Identify which cell holds the provided text, then report its [X, Y] central coordinate. 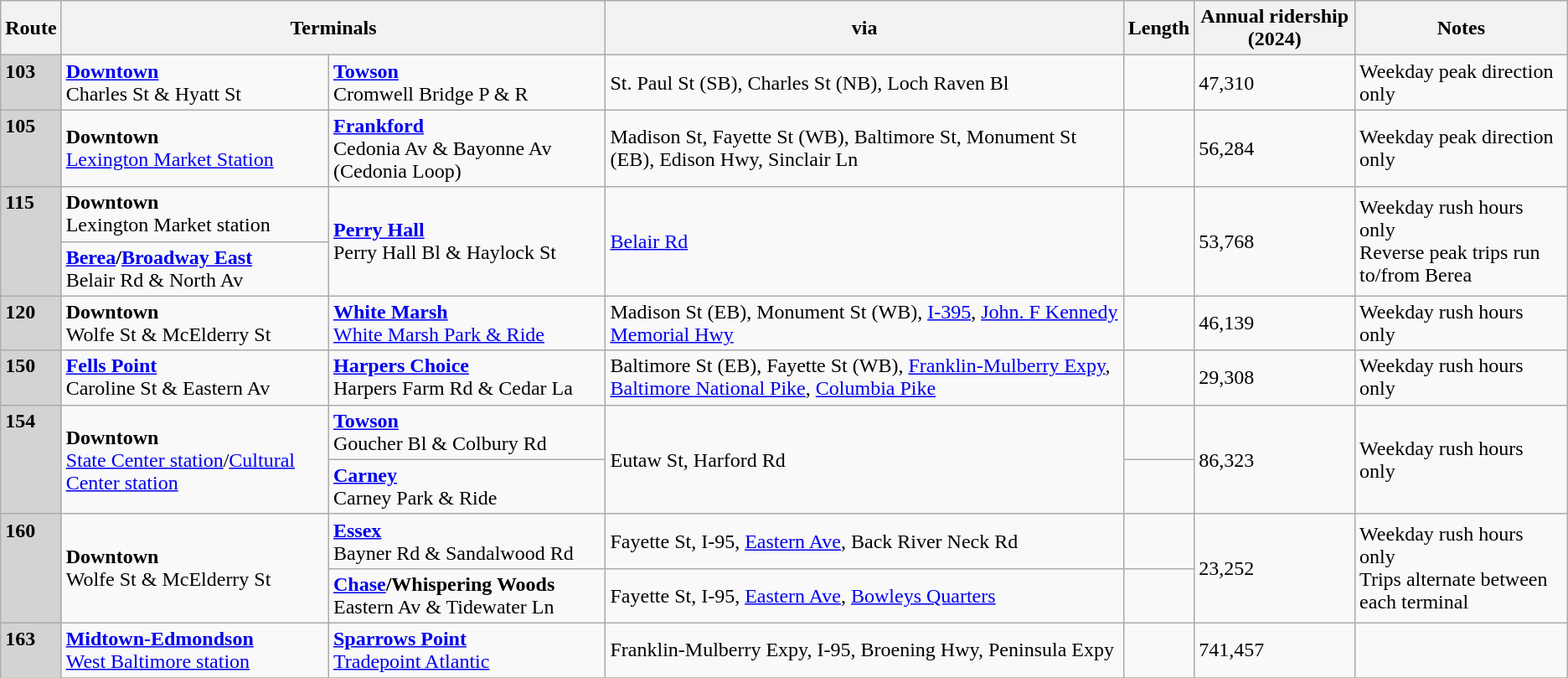
FrankfordCedonia Av & Bayonne Av (Cedonia Loop) [467, 148]
Harpers ChoiceHarpers Farm Rd & Cedar La [467, 377]
53,768 [1275, 241]
Franklin-Mulberry Expy, I-95, Broening Hwy, Peninsula Expy [864, 650]
160 [31, 568]
Sparrows PointTradepoint Atlantic [467, 650]
White MarshWhite Marsh Park & Ride [467, 323]
Berea/Broadway EastBelair Rd & North Av [194, 268]
Terminals [333, 28]
46,139 [1275, 323]
47,310 [1275, 82]
154 [31, 459]
Weekday rush hours onlyTrips alternate between each terminal [1462, 568]
via [864, 28]
Chase/Whispering WoodsEastern Av & Tidewater Ln [467, 595]
Weekday rush hours onlyReverse peak trips run to/from Berea [1462, 241]
TowsonGoucher Bl & Colbury Rd [467, 432]
DowntownState Center station/Cultural Center station [194, 459]
56,284 [1275, 148]
Length [1158, 28]
TowsonCromwell Bridge P & R [467, 82]
Fayette St, I-95, Eastern Ave, Back River Neck Rd [864, 541]
Madison St (EB), Monument St (WB), I-395, John. F Kennedy Memorial Hwy [864, 323]
741,457 [1275, 650]
Baltimore St (EB), Fayette St (WB), Franklin-Mulberry Expy, Baltimore National Pike, Columbia Pike [864, 377]
EssexBayner Rd & Sandalwood Rd [467, 541]
103 [31, 82]
Madison St, Fayette St (WB), Baltimore St, Monument St (EB), Edison Hwy, Sinclair Ln [864, 148]
29,308 [1275, 377]
Notes [1462, 28]
DowntownLexington Market station [194, 215]
Belair Rd [864, 241]
DowntownCharles St & Hyatt St [194, 82]
DowntownLexington Market Station [194, 148]
Route [31, 28]
St. Paul St (SB), Charles St (NB), Loch Raven Bl [864, 82]
Fells PointCaroline St & Eastern Av [194, 377]
163 [31, 650]
115 [31, 241]
86,323 [1275, 459]
105 [31, 148]
120 [31, 323]
Carney Carney Park & Ride [467, 486]
Fayette St, I-95, Eastern Ave, Bowleys Quarters [864, 595]
Perry HallPerry Hall Bl & Haylock St [467, 241]
Midtown-EdmondsonWest Baltimore station [194, 650]
Annual ridership (2024) [1275, 28]
Eutaw St, Harford Rd [864, 459]
150 [31, 377]
23,252 [1275, 568]
